Determine the [X, Y] coordinate at the center of the cell enclosing the given text.  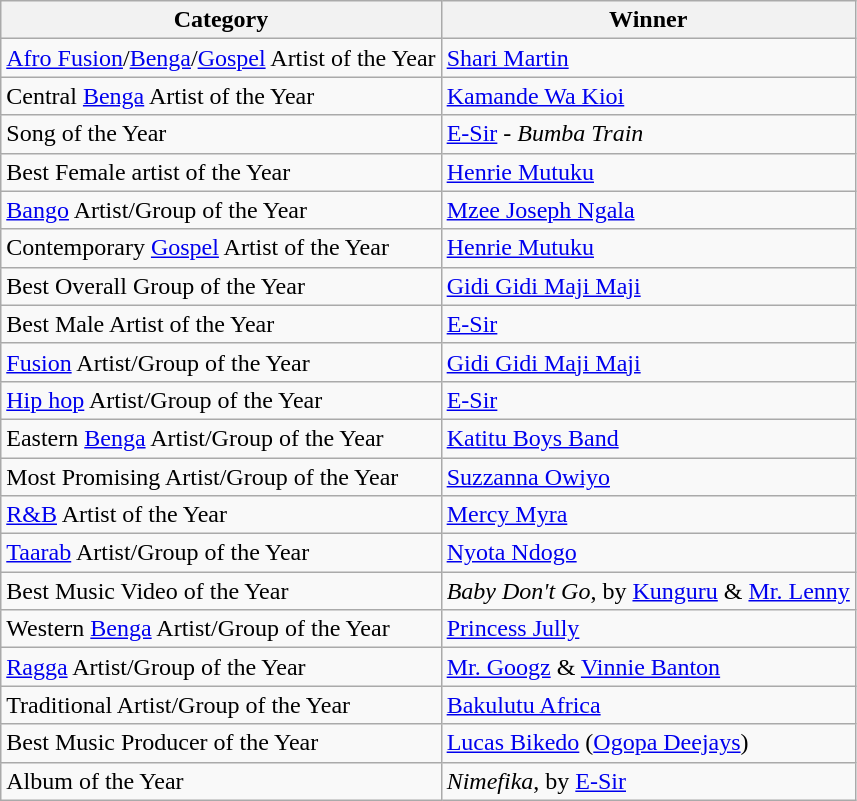
Nyota Ndogo [648, 553]
Best Overall Group of the Year [221, 286]
E-Sir - Bumba Train [648, 134]
Best Male Artist of the Year [221, 324]
Song of the Year [221, 134]
Western Benga Artist/Group of the Year [221, 629]
Katitu Boys Band [648, 438]
Eastern Benga Artist/Group of the Year [221, 438]
Best Music Video of the Year [221, 591]
Winner [648, 20]
Central Benga Artist of the Year [221, 96]
Ragga Artist/Group of the Year [221, 667]
Bango Artist/Group of the Year [221, 210]
Mzee Joseph Ngala [648, 210]
Baby Don't Go, by Kunguru & Mr. Lenny [648, 591]
Best Female artist of the Year [221, 172]
Best Music Producer of the Year [221, 743]
Hip hop Artist/Group of the Year [221, 400]
Fusion Artist/Group of the Year [221, 362]
Lucas Bikedo (Ogopa Deejays) [648, 743]
Category [221, 20]
Princess Jully [648, 629]
Kamande Wa Kioi [648, 96]
R&B Artist of the Year [221, 515]
Suzzanna Owiyo [648, 477]
Shari Martin [648, 58]
Contemporary Gospel Artist of the Year [221, 248]
Mr. Googz & Vinnie Banton [648, 667]
Most Promising Artist/Group of the Year [221, 477]
Mercy Myra [648, 515]
Afro Fusion/Benga/Gospel Artist of the Year [221, 58]
Taarab Artist/Group of the Year [221, 553]
Album of the Year [221, 781]
Bakulutu Africa [648, 705]
Traditional Artist/Group of the Year [221, 705]
Nimefika, by E-Sir [648, 781]
